Find where the given text appears and provide that cell's center as [X, Y] coordinate. 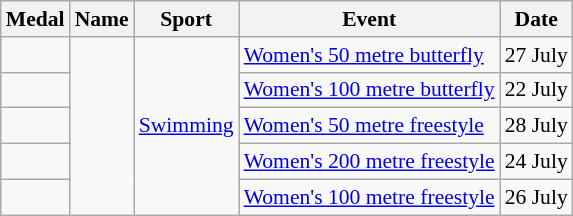
Date [536, 19]
Event [370, 19]
28 July [536, 126]
Women's 100 metre freestyle [370, 197]
Women's 50 metre freestyle [370, 126]
Women's 100 metre butterfly [370, 90]
Swimming [186, 126]
26 July [536, 197]
Name [102, 19]
Women's 50 metre butterfly [370, 55]
27 July [536, 55]
Sport [186, 19]
24 July [536, 162]
Medal [36, 19]
Women's 200 metre freestyle [370, 162]
22 July [536, 90]
